Return (x, y) of the center of cell containing provided text 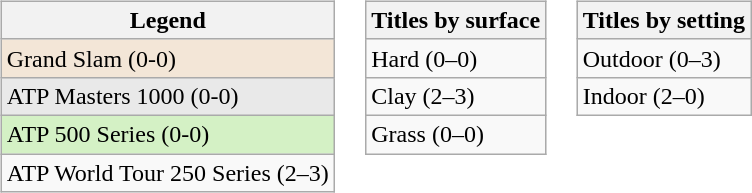
ATP 500 Series (0-0) (168, 134)
ATP World Tour 250 Series (2–3) (168, 173)
Titles by setting (664, 20)
Hard (0–0) (456, 58)
ATP Masters 1000 (0-0) (168, 96)
Clay (2–3) (456, 96)
Grand Slam (0-0) (168, 58)
Indoor (2–0) (664, 96)
Outdoor (0–3) (664, 58)
Legend (168, 20)
Grass (0–0) (456, 134)
Titles by surface (456, 20)
